Pinpoint the cell where the given text exists, returning its [x, y] midpoint coordinate. 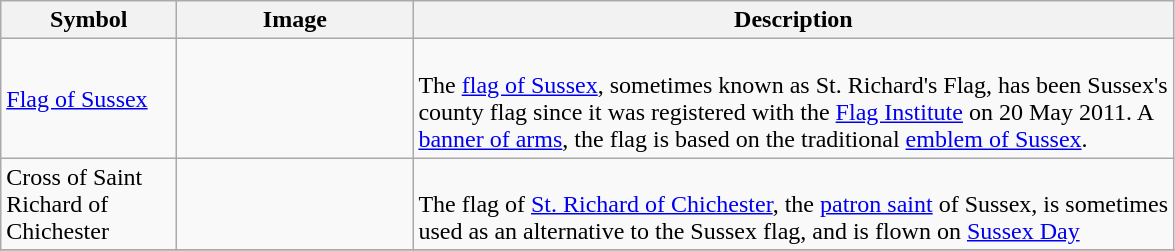
The flag of St. Richard of Chichester, the patron saint of Sussex, is sometimes used as an alternative to the Sussex flag, and is flown on Sussex Day [794, 204]
Flag of Sussex [89, 98]
Description [794, 20]
Image [295, 20]
Symbol [89, 20]
Cross of Saint Richard of Chichester [89, 204]
